Identify which cell holds the provided text, then report its [x, y] central coordinate. 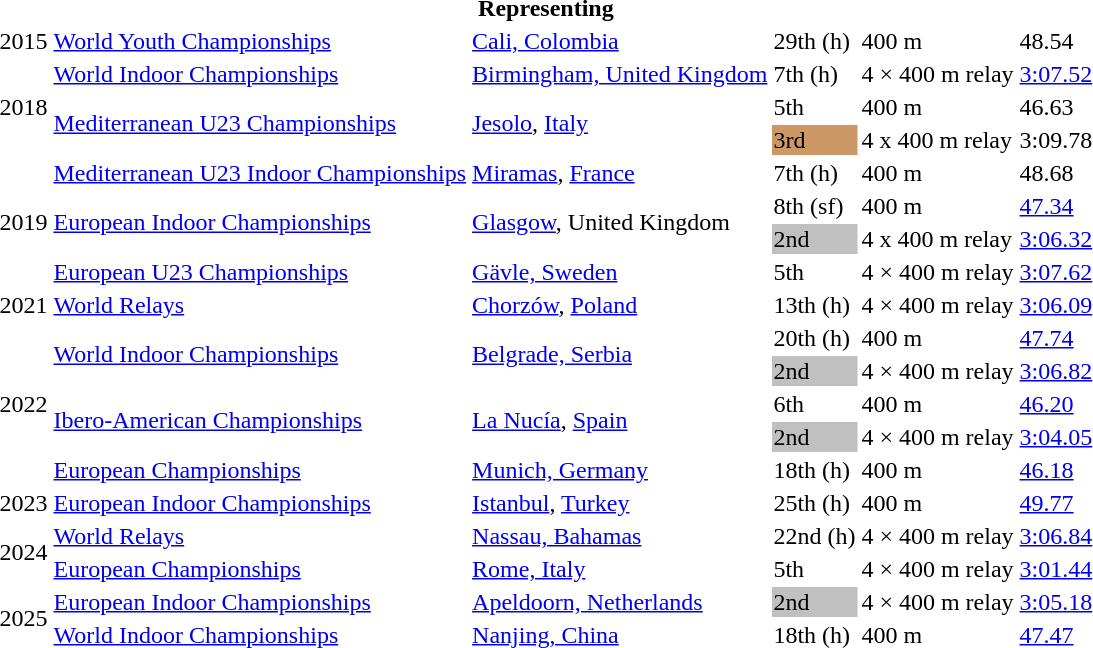
Cali, Colombia [620, 41]
3rd [814, 140]
Jesolo, Italy [620, 124]
8th (sf) [814, 206]
Nassau, Bahamas [620, 536]
Glasgow, United Kingdom [620, 222]
European U23 Championships [260, 272]
18th (h) [814, 470]
Istanbul, Turkey [620, 503]
Munich, Germany [620, 470]
La Nucía, Spain [620, 420]
25th (h) [814, 503]
Miramas, France [620, 173]
Gävle, Sweden [620, 272]
Rome, Italy [620, 569]
Apeldoorn, Netherlands [620, 602]
Birmingham, United Kingdom [620, 74]
13th (h) [814, 305]
22nd (h) [814, 536]
World Youth Championships [260, 41]
29th (h) [814, 41]
Ibero-American Championships [260, 420]
Belgrade, Serbia [620, 354]
6th [814, 404]
20th (h) [814, 338]
Mediterranean U23 Championships [260, 124]
Chorzów, Poland [620, 305]
Mediterranean U23 Indoor Championships [260, 173]
